Determine the (x, y) coordinate at the center of the cell enclosing the given text.  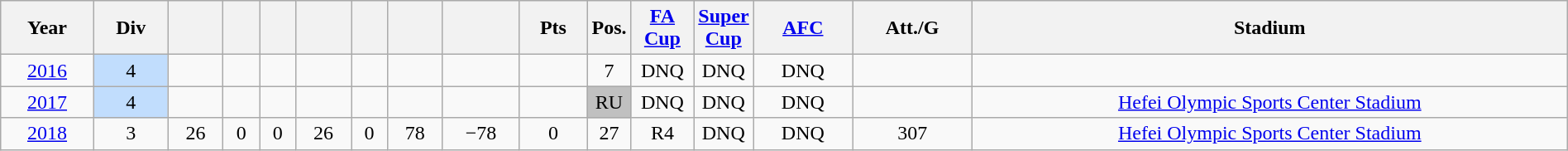
Att./G (912, 28)
3 (131, 134)
Stadium (1269, 28)
307 (912, 134)
Div (131, 28)
AFC (803, 28)
RU (609, 102)
Year (48, 28)
27 (609, 134)
2016 (48, 71)
2018 (48, 134)
7 (609, 71)
2017 (48, 102)
78 (415, 134)
R4 (662, 134)
FA Cup (662, 28)
−78 (481, 134)
Pos. (609, 28)
Super Cup (724, 28)
Pts (553, 28)
